From the cell containing the given text, extract its center point as [x, y] coordinate. 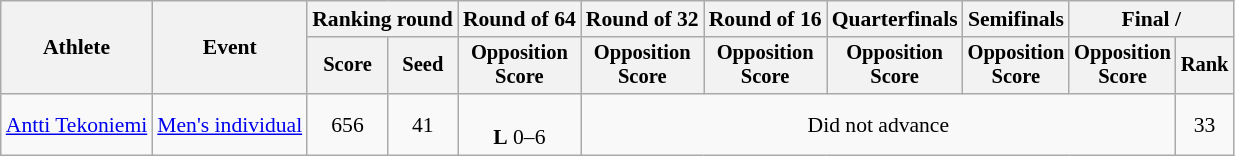
Rank [1205, 66]
Men's individual [230, 124]
Round of 32 [642, 19]
Athlete [77, 48]
Antti Tekoniemi [77, 124]
Seed [423, 66]
Event [230, 48]
Quarterfinals [895, 19]
Round of 16 [766, 19]
Semifinals [1016, 19]
Score [348, 66]
41 [423, 124]
Round of 64 [520, 19]
Ranking round [382, 19]
33 [1205, 124]
Did not advance [878, 124]
656 [348, 124]
L 0–6 [520, 124]
Final / [1151, 19]
